Output the [x, y] coordinate of the center of the cell containing the given text.  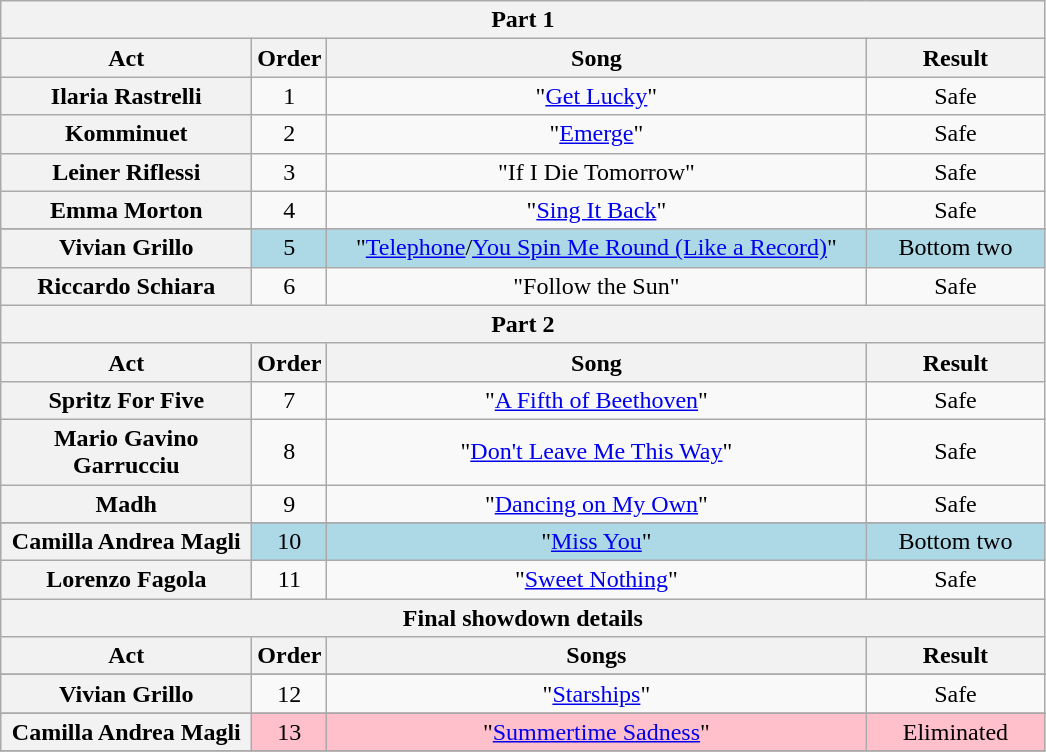
"Follow the Sun" [596, 286]
Part 2 [523, 324]
"If I Die Tomorrow" [596, 172]
10 [290, 542]
"Get Lucky" [596, 96]
"Summertime Sadness" [596, 732]
"Miss You" [596, 542]
11 [290, 580]
"Don't Leave Me This Way" [596, 452]
2 [290, 134]
Lorenzo Fagola [126, 580]
"A Fifth of Beethoven" [596, 400]
Emma Morton [126, 210]
Komminuet [126, 134]
Ilaria Rastrelli [126, 96]
"Sing It Back" [596, 210]
13 [290, 732]
"Dancing on My Own" [596, 503]
Leiner Riflessi [126, 172]
Spritz For Five [126, 400]
"Starships" [596, 694]
Final showdown details [523, 618]
"Telephone/You Spin Me Round (Like a Record)" [596, 248]
Mario Gavino Garrucciu [126, 452]
Part 1 [523, 20]
4 [290, 210]
12 [290, 694]
6 [290, 286]
3 [290, 172]
Madh [126, 503]
1 [290, 96]
7 [290, 400]
Riccardo Schiara [126, 286]
Eliminated [956, 732]
"Emerge" [596, 134]
9 [290, 503]
5 [290, 248]
8 [290, 452]
Songs [596, 656]
"Sweet Nothing" [596, 580]
